From the cell containing the given text, extract its center point as [X, Y] coordinate. 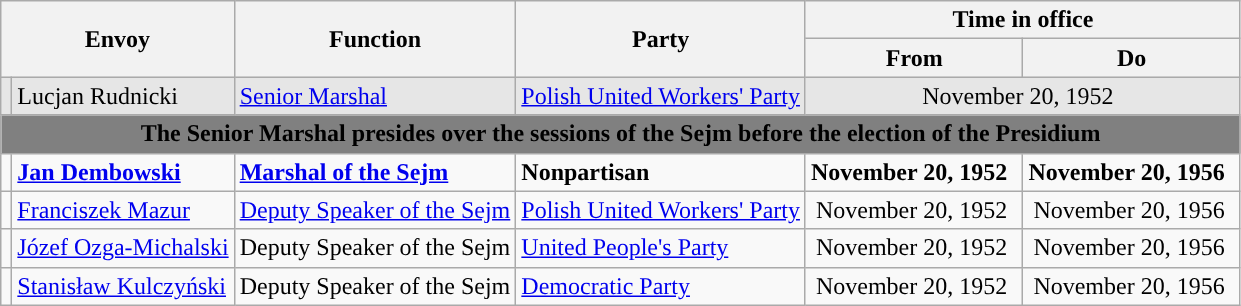
The Senior Marshal presides over the sessions of the Sejm before the election of the Presidium [621, 134]
Democratic Party [661, 286]
Jan Dembowski [123, 172]
Józef Ozga-Michalski [123, 248]
Franciszek Mazur [123, 210]
Function [375, 39]
Senior Marshal [375, 96]
Marshal of the Sejm [375, 172]
United People's Party [661, 248]
From [914, 58]
Envoy [118, 39]
Lucjan Rudnicki [123, 96]
Party [661, 39]
Stanisław Kulczyński [123, 286]
Time in office [1022, 20]
Nonpartisan [661, 172]
Do [1132, 58]
